Pinpoint the cell where the given text exists, returning its (x, y) midpoint coordinate. 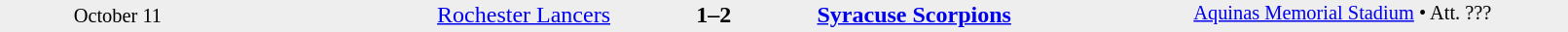
Rochester Lancers (424, 15)
Syracuse Scorpions (1004, 15)
1–2 (712, 15)
October 11 (118, 16)
